Scan for the cell matching the given text and deliver its [x, y] coordinate at center. 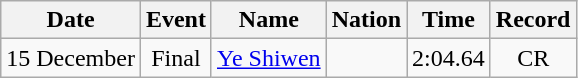
Time [449, 20]
Record [533, 20]
Name [268, 20]
15 December [71, 58]
Final [176, 58]
Ye Shiwen [268, 58]
CR [533, 58]
2:04.64 [449, 58]
Date [71, 20]
Nation [366, 20]
Event [176, 20]
